Output the (x, y) coordinate of the center of the cell containing the given text.  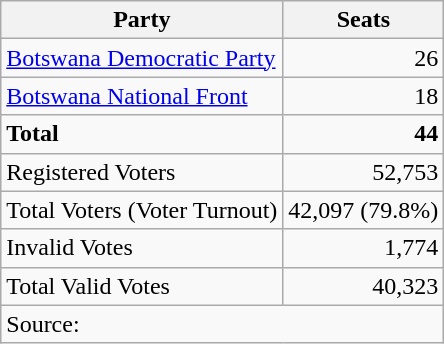
Source: (222, 324)
42,097 (79.8%) (364, 210)
Seats (364, 20)
40,323 (364, 286)
26 (364, 58)
Party (142, 20)
18 (364, 96)
52,753 (364, 172)
Total Voters (Voter Turnout) (142, 210)
44 (364, 134)
Registered Voters (142, 172)
Total Valid Votes (142, 286)
1,774 (364, 248)
Total (142, 134)
Invalid Votes (142, 248)
Botswana National Front (142, 96)
Botswana Democratic Party (142, 58)
